Identify which cell holds the provided text, then report its [x, y] central coordinate. 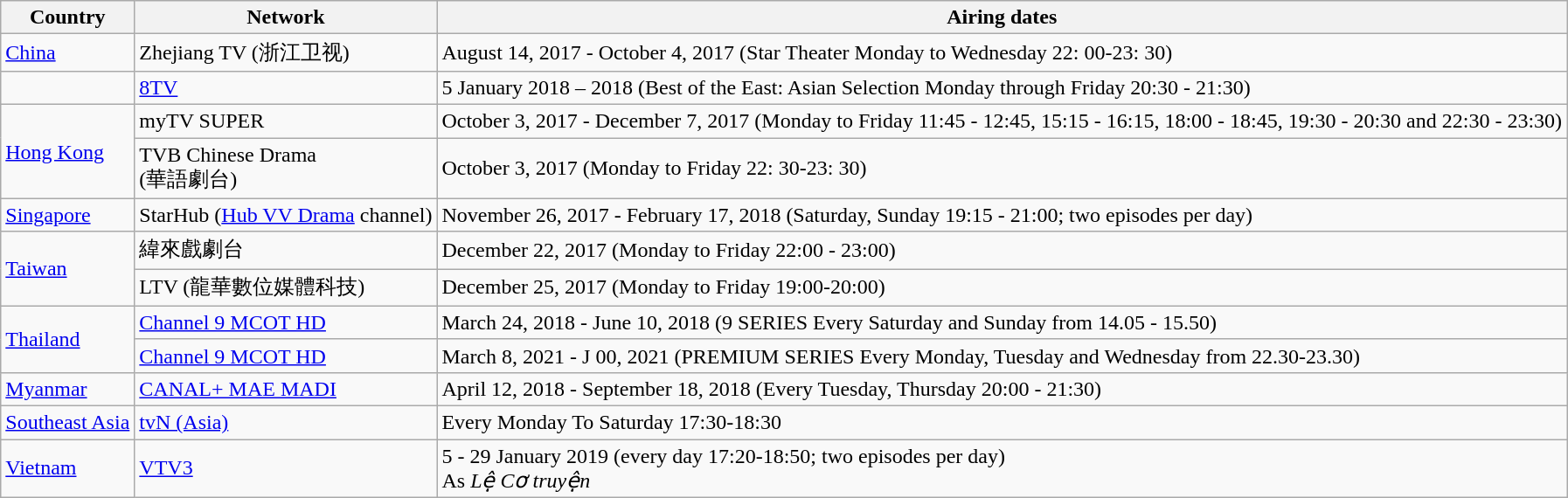
myTV SUPER [286, 121]
Thailand [68, 339]
tvN (Asia) [286, 422]
Country [68, 17]
5 - 29 January 2019 (every day 17:20-18:50; two episodes per day)As Lệ Cơ truyện [1002, 468]
October 3, 2017 (Monday to Friday 22: 30-23: 30) [1002, 169]
December 22, 2017 (Monday to Friday 22:00 - 23:00) [1002, 250]
Hong Kong [68, 151]
緯來戲劇台 [286, 250]
Southeast Asia [68, 422]
Airing dates [1002, 17]
8TV [286, 87]
December 25, 2017 (Monday to Friday 19:00-20:00) [1002, 288]
April 12, 2018 - September 18, 2018 (Every Tuesday, Thursday 20:00 - 21:30) [1002, 389]
Every Monday To Saturday 17:30-18:30 [1002, 422]
Zhejiang TV (浙江卫视) [286, 52]
Vietnam [68, 468]
TVB Chinese Drama(華語劇台) [286, 169]
Singapore [68, 215]
StarHub (Hub VV Drama channel) [286, 215]
VTV3 [286, 468]
August 14, 2017 - October 4, 2017 (Star Theater Monday to Wednesday 22: 00-23: 30) [1002, 52]
LTV (龍華數位媒體科技) [286, 288]
Taiwan [68, 269]
Myanmar [68, 389]
March 24, 2018 - June 10, 2018 (9 SERIES Every Saturday and Sunday from 14.05 - 15.50) [1002, 322]
5 January 2018 – 2018 (Best of the East: Asian Selection Monday through Friday 20:30 - 21:30) [1002, 87]
November 26, 2017 - February 17, 2018 (Saturday, Sunday 19:15 - 21:00; two episodes per day) [1002, 215]
Network [286, 17]
CANAL+ MAE MADI [286, 389]
October 3, 2017 - December 7, 2017 (Monday to Friday 11:45 - 12:45, 15:15 - 16:15, 18:00 - 18:45, 19:30 - 20:30 and 22:30 - 23:30) [1002, 121]
China [68, 52]
March 8, 2021 - J 00, 2021 (PREMIUM SERIES Every Monday, Tuesday and Wednesday from 22.30-23.30) [1002, 356]
